Detect which cell encompasses the target text, then output its (x, y) center coordinate. 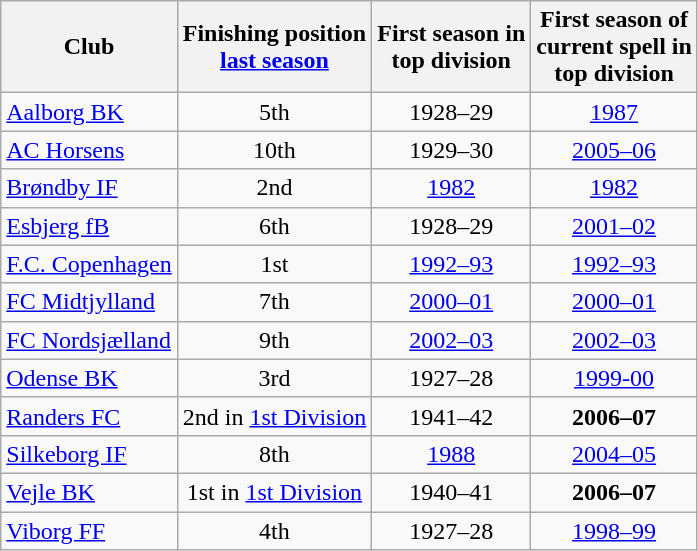
1941–42 (452, 416)
7th (274, 302)
2nd (274, 188)
FC Nordsjælland (89, 340)
Club (89, 47)
1999-00 (614, 378)
4th (274, 531)
1988 (452, 454)
First season intop division (452, 47)
Brøndby IF (89, 188)
6th (274, 226)
2001–02 (614, 226)
1929–30 (452, 150)
10th (274, 150)
F.C. Copenhagen (89, 264)
1st in 1st Division (274, 492)
1998–99 (614, 531)
First season ofcurrent spell intop division (614, 47)
1987 (614, 112)
2005–06 (614, 150)
8th (274, 454)
Aalborg BK (89, 112)
FC Midtjylland (89, 302)
Odense BK (89, 378)
Vejle BK (89, 492)
2004–05 (614, 454)
AC Horsens (89, 150)
Randers FC (89, 416)
3rd (274, 378)
Finishing positionlast season (274, 47)
9th (274, 340)
Viborg FF (89, 531)
Silkeborg IF (89, 454)
5th (274, 112)
2nd in 1st Division (274, 416)
1940–41 (452, 492)
1st (274, 264)
Esbjerg fB (89, 226)
